Locate the cell with the specified text and output its [x, y] center coordinate. 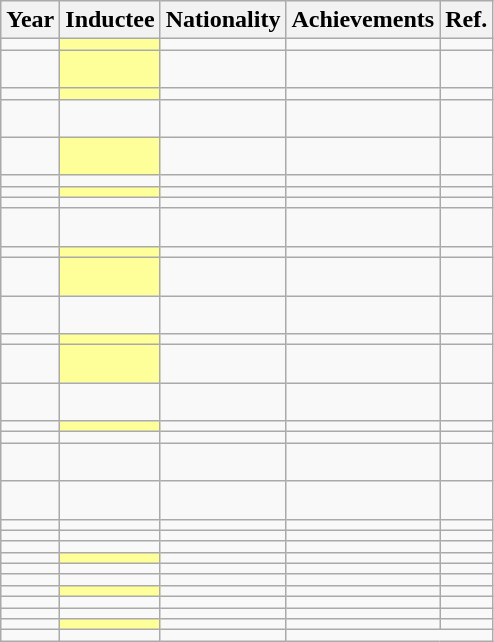
Inductee [110, 20]
Ref. [466, 20]
Achievements [363, 20]
Nationality [223, 20]
Year [30, 20]
